Search for the cell housing the specified text and yield its (x, y) center coordinate. 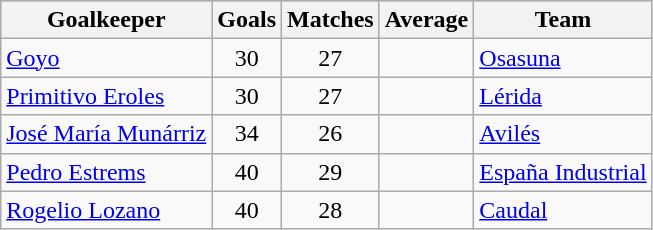
Team (563, 20)
28 (331, 210)
29 (331, 172)
Goals (247, 20)
Goyo (106, 58)
Average (426, 20)
Pedro Estrems (106, 172)
26 (331, 134)
Osasuna (563, 58)
Primitivo Eroles (106, 96)
Rogelio Lozano (106, 210)
Goalkeeper (106, 20)
Caudal (563, 210)
Avilés (563, 134)
34 (247, 134)
España Industrial (563, 172)
Matches (331, 20)
Lérida (563, 96)
José María Munárriz (106, 134)
